Capture the cell that displays the provided text and extract its [X, Y] central coordinate. 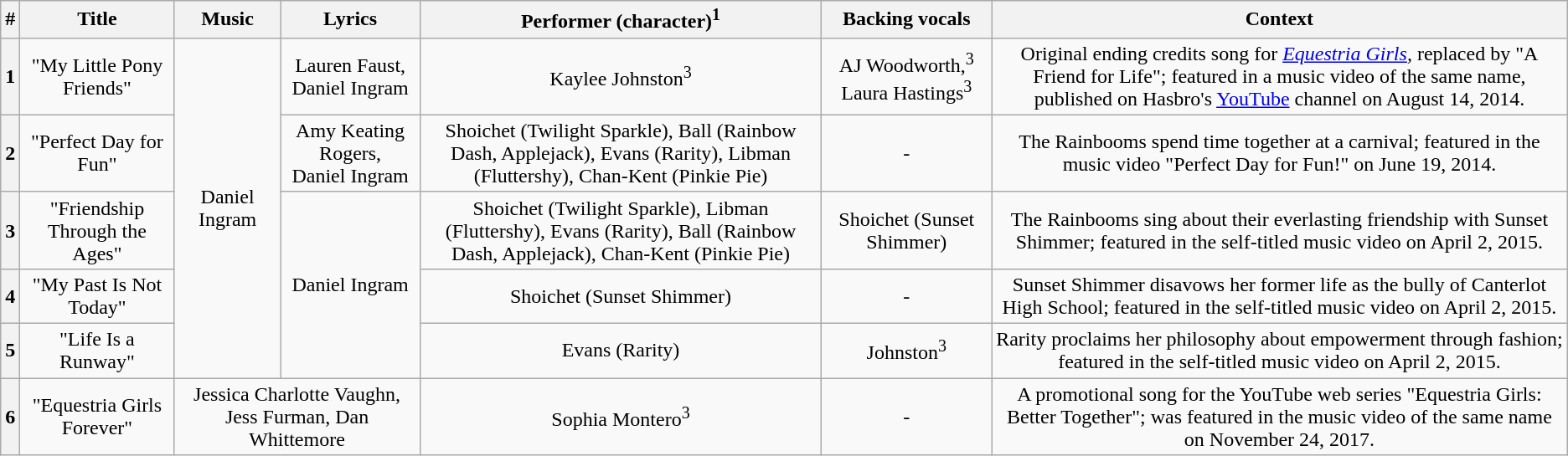
1 [10, 76]
"Friendship Through the Ages" [97, 230]
Title [97, 20]
Sophia Montero3 [621, 417]
Johnston3 [906, 351]
"Life Is a Runway" [97, 351]
"Equestria Girls Forever" [97, 417]
"My Little Pony Friends" [97, 76]
Context [1280, 20]
2 [10, 153]
Lauren Faust,Daniel Ingram [350, 76]
Backing vocals [906, 20]
"My Past Is Not Today" [97, 296]
The Rainbooms sing about their everlasting friendship with Sunset Shimmer; featured in the self-titled music video on April 2, 2015. [1280, 230]
Jessica Charlotte Vaughn, Jess Furman, Dan Whittemore [297, 417]
Amy Keating Rogers,Daniel Ingram [350, 153]
4 [10, 296]
Evans (Rarity) [621, 351]
Sunset Shimmer disavows her former life as the bully of Canterlot High School; featured in the self-titled music video on April 2, 2015. [1280, 296]
# [10, 20]
AJ Woodworth,3 Laura Hastings3 [906, 76]
Lyrics [350, 20]
"Perfect Day for Fun" [97, 153]
6 [10, 417]
Shoichet (Twilight Sparkle), Ball (Rainbow Dash, Applejack), Evans (Rarity), Libman (Fluttershy), Chan-Kent (Pinkie Pie) [621, 153]
Shoichet (Twilight Sparkle), Libman (Fluttershy), Evans (Rarity), Ball (Rainbow Dash, Applejack), Chan-Kent (Pinkie Pie) [621, 230]
Performer (character)1 [621, 20]
3 [10, 230]
The Rainbooms spend time together at a carnival; featured in the music video "Perfect Day for Fun!" on June 19, 2014. [1280, 153]
Music [228, 20]
Rarity proclaims her philosophy about empowerment through fashion; featured in the self-titled music video on April 2, 2015. [1280, 351]
Kaylee Johnston3 [621, 76]
5 [10, 351]
